Scan for the cell matching the given text and deliver its [x, y] coordinate at center. 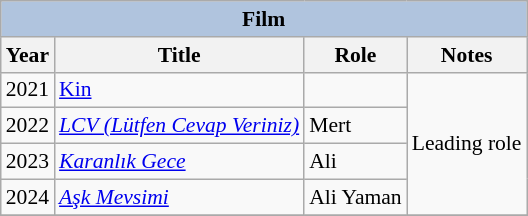
Ali [355, 162]
Notes [467, 55]
Year [28, 55]
2024 [28, 197]
LCV (Lütfen Cevap Veriniz) [179, 126]
Karanlık Gece [179, 162]
2023 [28, 162]
Kin [179, 90]
Title [179, 55]
Mert [355, 126]
2022 [28, 126]
Aşk Mevsimi [179, 197]
Role [355, 55]
Leading role [467, 143]
Ali Yaman [355, 197]
2021 [28, 90]
Film [264, 19]
